Provide the [x, y] coordinate of the cell's center where the given text is located.  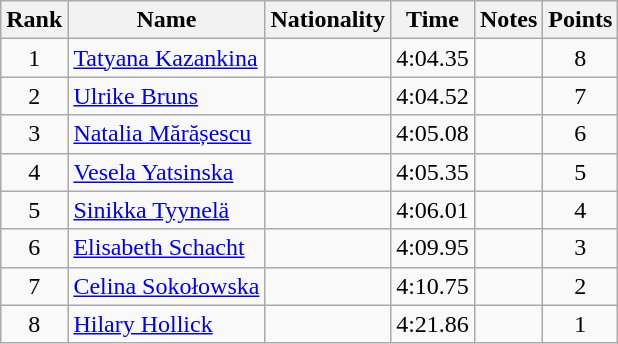
4:06.01 [433, 210]
Name [166, 20]
Ulrike Bruns [166, 96]
4:04.35 [433, 58]
4:05.08 [433, 134]
Celina Sokołowska [166, 286]
4:21.86 [433, 324]
Sinikka Tyynelä [166, 210]
Notes [508, 20]
Points [580, 20]
Hilary Hollick [166, 324]
4:05.35 [433, 172]
Natalia Mărășescu [166, 134]
Tatyana Kazankina [166, 58]
Nationality [328, 20]
Rank [34, 20]
Elisabeth Schacht [166, 248]
4:09.95 [433, 248]
Vesela Yatsinska [166, 172]
4:10.75 [433, 286]
Time [433, 20]
4:04.52 [433, 96]
